Extract the [X, Y] coordinate from the center of the cell holding the provided text.  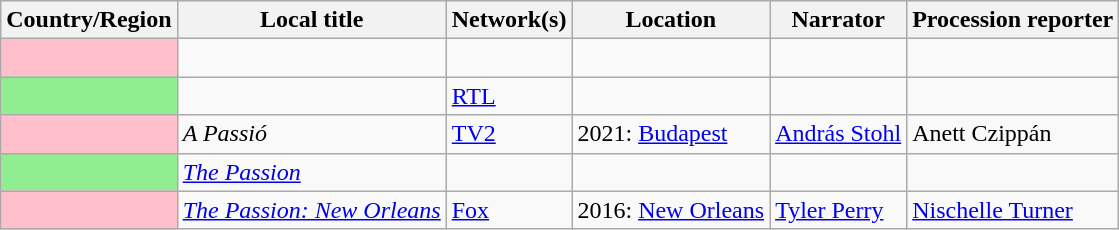
TV2 [509, 134]
Location [671, 20]
A Passió [312, 134]
Nischelle Turner [1013, 210]
The Passion: New Orleans [312, 210]
Anett Czippán [1013, 134]
The Passion [312, 172]
2016: New Orleans [671, 210]
2021: Budapest [671, 134]
Local title [312, 20]
Network(s) [509, 20]
Procession reporter [1013, 20]
Country/Region [89, 20]
Tyler Perry [838, 210]
András Stohl [838, 134]
Narrator [838, 20]
RTL [509, 96]
Fox [509, 210]
